Extract the (x, y) coordinate from the center of the cell holding the provided text.  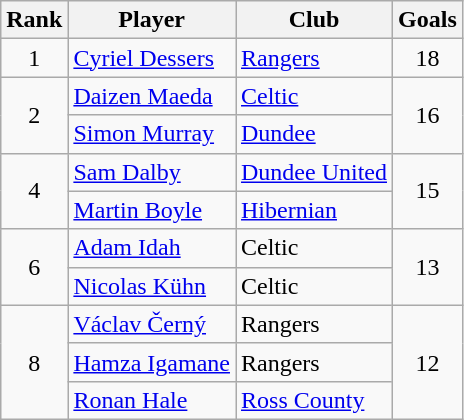
Goals (428, 20)
1 (34, 58)
Dundee (314, 134)
Simon Murray (152, 134)
13 (428, 267)
Ross County (314, 400)
Sam Dalby (152, 172)
6 (34, 267)
Martin Boyle (152, 210)
12 (428, 362)
Adam Idah (152, 248)
Václav Černý (152, 324)
Ronan Hale (152, 400)
Club (314, 20)
Dundee United (314, 172)
2 (34, 115)
8 (34, 362)
Hibernian (314, 210)
18 (428, 58)
15 (428, 191)
Nicolas Kühn (152, 286)
Daizen Maeda (152, 96)
Player (152, 20)
Rank (34, 20)
16 (428, 115)
4 (34, 191)
Hamza Igamane (152, 362)
Cyriel Dessers (152, 58)
